For the text-containing cell, return its midpoint in (x, y) coordinate format. 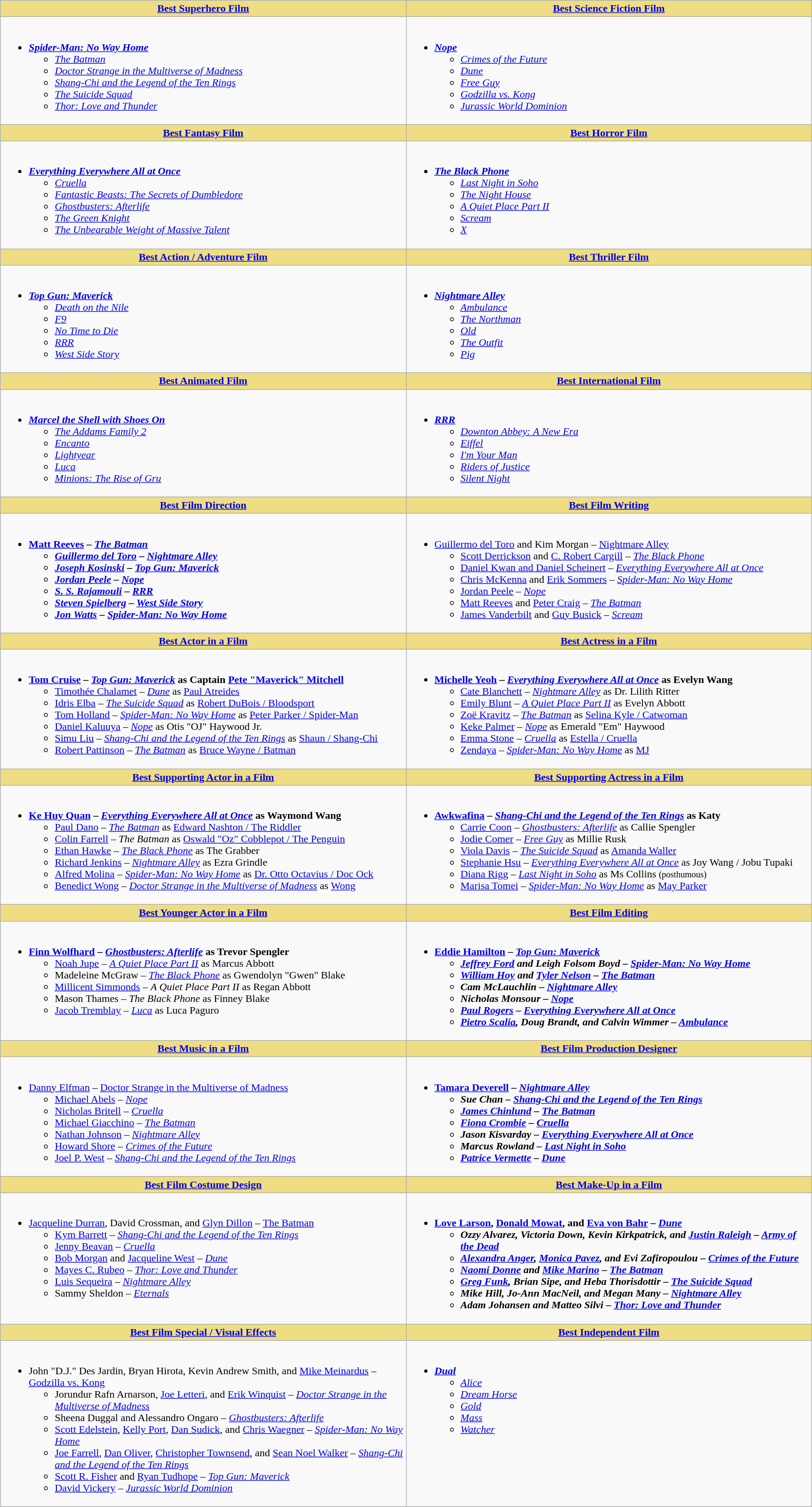
Best Animated Film (203, 381)
Best Fantasy Film (203, 133)
Best Actress in a Film (609, 641)
DualAliceDream HorseGoldMassWatcher (609, 1423)
Best Thriller Film (609, 257)
Best Superhero Film (203, 9)
Best Film Direction (203, 505)
The Black PhoneLast Night in SohoThe Night HouseA Quiet Place Part IIScreamX (609, 195)
Best Action / Adventure Film (203, 257)
Best Film Writing (609, 505)
Best Film Special / Visual Effects (203, 1332)
Marcel the Shell with Shoes OnThe Addams Family 2EncantoLightyearLucaMinions: The Rise of Gru (203, 443)
Best Supporting Actor in a Film (203, 777)
Best Film Costume Design (203, 1185)
Best Science Fiction Film (609, 9)
NopeCrimes of the FutureDuneFree GuyGodzilla vs. KongJurassic World Dominion (609, 71)
Top Gun: MaverickDeath on the NileF9No Time to DieRRRWest Side Story (203, 319)
Best Horror Film (609, 133)
Best International Film (609, 381)
Nightmare AlleyAmbulanceThe NorthmanOldThe OutfitPig (609, 319)
Best Actor in a Film (203, 641)
Best Younger Actor in a Film (203, 913)
Best Film Production Designer (609, 1049)
Best Film Editing (609, 913)
Best Music in a Film (203, 1049)
Best Supporting Actress in a Film (609, 777)
RRRDownton Abbey: A New EraEiffelI'm Your ManRiders of JusticeSilent Night (609, 443)
Best Make-Up in a Film (609, 1185)
Best Independent Film (609, 1332)
